For the text-containing cell, return its midpoint in (x, y) coordinate format. 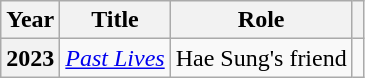
Title (115, 20)
Year (30, 20)
Role (261, 20)
Past Lives (115, 58)
2023 (30, 58)
Hae Sung's friend (261, 58)
